Output the (X, Y) coordinate of the center of the cell containing the given text.  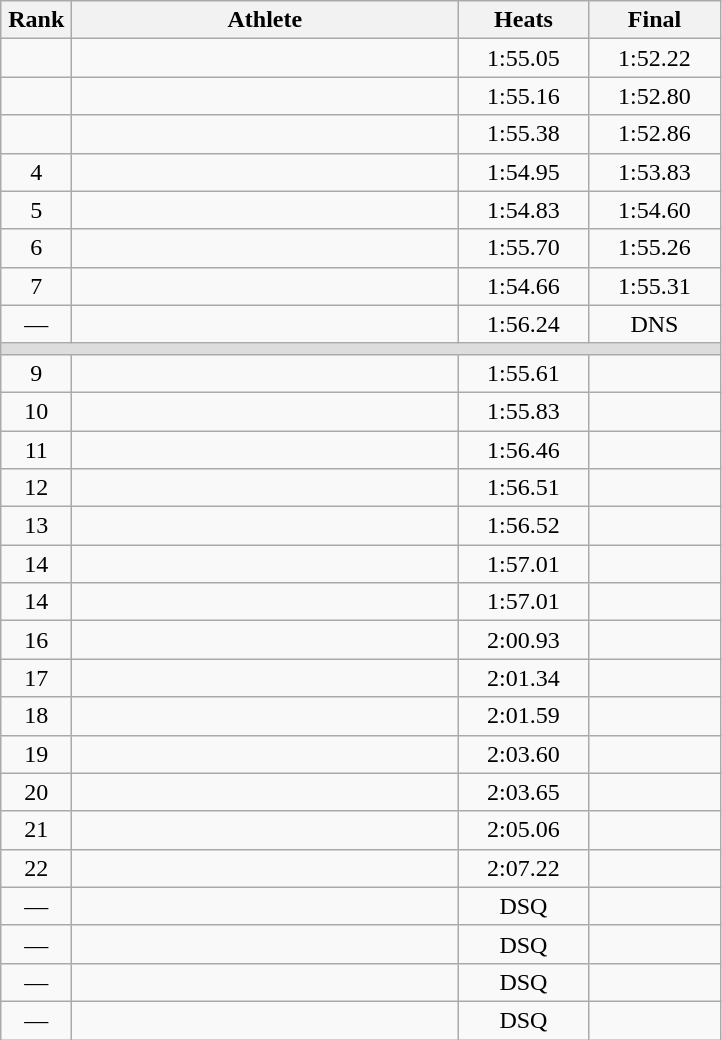
1:55.26 (654, 248)
2:00.93 (524, 640)
7 (36, 286)
12 (36, 488)
1:54.60 (654, 210)
19 (36, 754)
Athlete (265, 20)
2:07.22 (524, 868)
1:52.80 (654, 96)
2:01.34 (524, 678)
DNS (654, 324)
4 (36, 172)
Final (654, 20)
11 (36, 449)
1:54.83 (524, 210)
6 (36, 248)
1:55.61 (524, 373)
1:55.70 (524, 248)
1:54.95 (524, 172)
1:55.16 (524, 96)
1:55.05 (524, 58)
2:03.60 (524, 754)
13 (36, 526)
1:56.52 (524, 526)
18 (36, 716)
Heats (524, 20)
2:05.06 (524, 830)
9 (36, 373)
21 (36, 830)
1:56.46 (524, 449)
16 (36, 640)
2:01.59 (524, 716)
1:52.86 (654, 134)
Rank (36, 20)
1:52.22 (654, 58)
5 (36, 210)
1:55.31 (654, 286)
2:03.65 (524, 792)
1:55.83 (524, 411)
20 (36, 792)
1:56.51 (524, 488)
10 (36, 411)
1:56.24 (524, 324)
1:53.83 (654, 172)
1:54.66 (524, 286)
22 (36, 868)
1:55.38 (524, 134)
17 (36, 678)
